Search for the cell housing the specified text and yield its [X, Y] center coordinate. 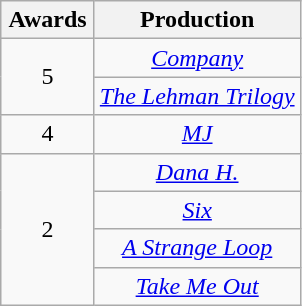
2 [48, 229]
Six [197, 210]
Company [197, 58]
Awards [48, 20]
4 [48, 134]
Dana H. [197, 172]
MJ [197, 134]
Take Me Out [197, 286]
Production [197, 20]
The Lehman Trilogy [197, 96]
5 [48, 77]
A Strange Loop [197, 248]
